Scan for the cell matching the given text and deliver its [x, y] coordinate at center. 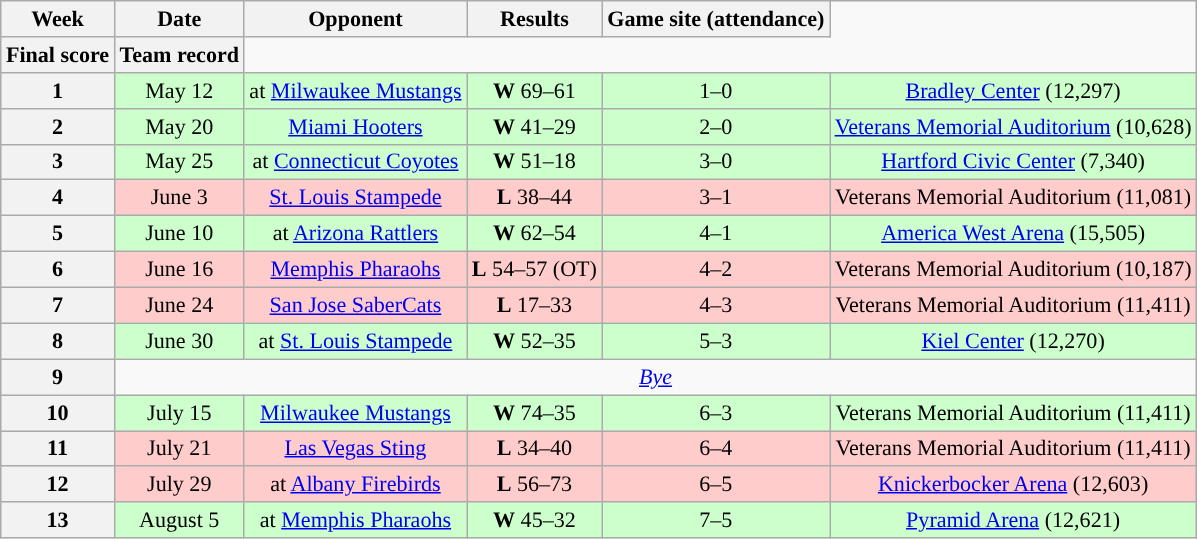
June 3 [179, 198]
Miami Hooters [355, 126]
4 [58, 198]
July 21 [179, 448]
12 [58, 484]
Hartford Civic Center (7,340) [1014, 162]
Bye [655, 377]
August 5 [179, 520]
L 17–33 [534, 305]
Las Vegas Sting [355, 448]
5–3 [716, 341]
June 24 [179, 305]
at Albany Firebirds [355, 484]
L 54–57 (OT) [534, 269]
3 [58, 162]
San Jose SaberCats [355, 305]
7 [58, 305]
June 30 [179, 341]
America West Arena (15,505) [1014, 233]
Knickerbocker Arena (12,603) [1014, 484]
Results [534, 18]
2 [58, 126]
3–1 [716, 198]
May 12 [179, 90]
Final score [58, 54]
July 15 [179, 412]
4–2 [716, 269]
May 20 [179, 126]
11 [58, 448]
7–5 [716, 520]
4–3 [716, 305]
6–5 [716, 484]
Milwaukee Mustangs [355, 412]
Week [58, 18]
at Arizona Rattlers [355, 233]
Opponent [355, 18]
Pyramid Arena (12,621) [1014, 520]
W 51–18 [534, 162]
May 25 [179, 162]
Bradley Center (12,297) [1014, 90]
1–0 [716, 90]
Kiel Center (12,270) [1014, 341]
5 [58, 233]
10 [58, 412]
W 52–35 [534, 341]
Veterans Memorial Auditorium (10,628) [1014, 126]
June 10 [179, 233]
6 [58, 269]
Memphis Pharaohs [355, 269]
at Memphis Pharaohs [355, 520]
3–0 [716, 162]
Veterans Memorial Auditorium (11,081) [1014, 198]
at Milwaukee Mustangs [355, 90]
July 29 [179, 484]
W 69–61 [534, 90]
1 [58, 90]
6–3 [716, 412]
W 62–54 [534, 233]
2–0 [716, 126]
W 74–35 [534, 412]
W 45–32 [534, 520]
L 56–73 [534, 484]
L 38–44 [534, 198]
6–4 [716, 448]
June 16 [179, 269]
Team record [179, 54]
4–1 [716, 233]
9 [58, 377]
13 [58, 520]
Veterans Memorial Auditorium (10,187) [1014, 269]
at St. Louis Stampede [355, 341]
Game site (attendance) [716, 18]
Date [179, 18]
8 [58, 341]
L 34–40 [534, 448]
W 41–29 [534, 126]
St. Louis Stampede [355, 198]
at Connecticut Coyotes [355, 162]
